For the text-containing cell, return its midpoint in [X, Y] coordinate format. 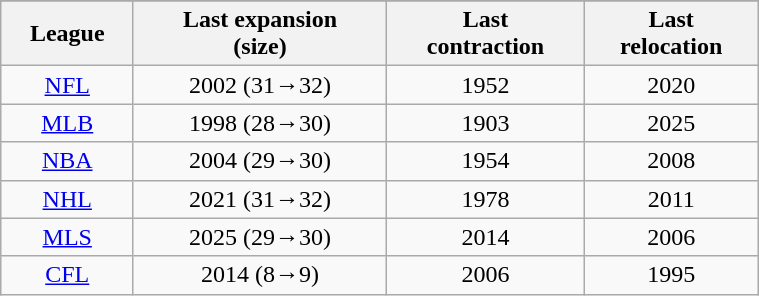
MLS [67, 237]
NHL [67, 199]
1903 [486, 123]
1952 [486, 85]
1998 (28→30) [260, 123]
NBA [67, 161]
CFL [67, 275]
League [67, 34]
MLB [67, 123]
1978 [486, 199]
2025 (29→30) [260, 237]
NFL [67, 85]
2020 [671, 85]
2025 [671, 123]
1995 [671, 275]
Lastcontraction [486, 34]
2008 [671, 161]
2021 (31→32) [260, 199]
2004 (29→30) [260, 161]
2014 (8→9) [260, 275]
2002 (31→32) [260, 85]
Lastrelocation [671, 34]
2014 [486, 237]
Last expansion(size) [260, 34]
2011 [671, 199]
1954 [486, 161]
